Identify which cell holds the provided text, then report its [x, y] central coordinate. 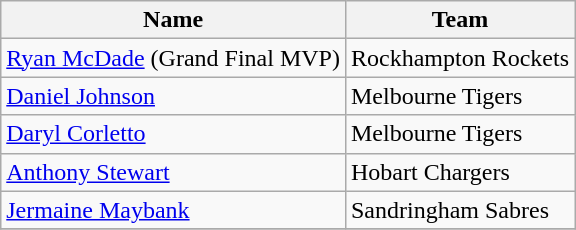
Name [174, 20]
Daryl Corletto [174, 134]
Jermaine Maybank [174, 210]
Sandringham Sabres [460, 210]
Ryan McDade (Grand Final MVP) [174, 58]
Anthony Stewart [174, 172]
Daniel Johnson [174, 96]
Hobart Chargers [460, 172]
Rockhampton Rockets [460, 58]
Team [460, 20]
